Return the (x, y) coordinate for the center point of the cell that contains the specified text.  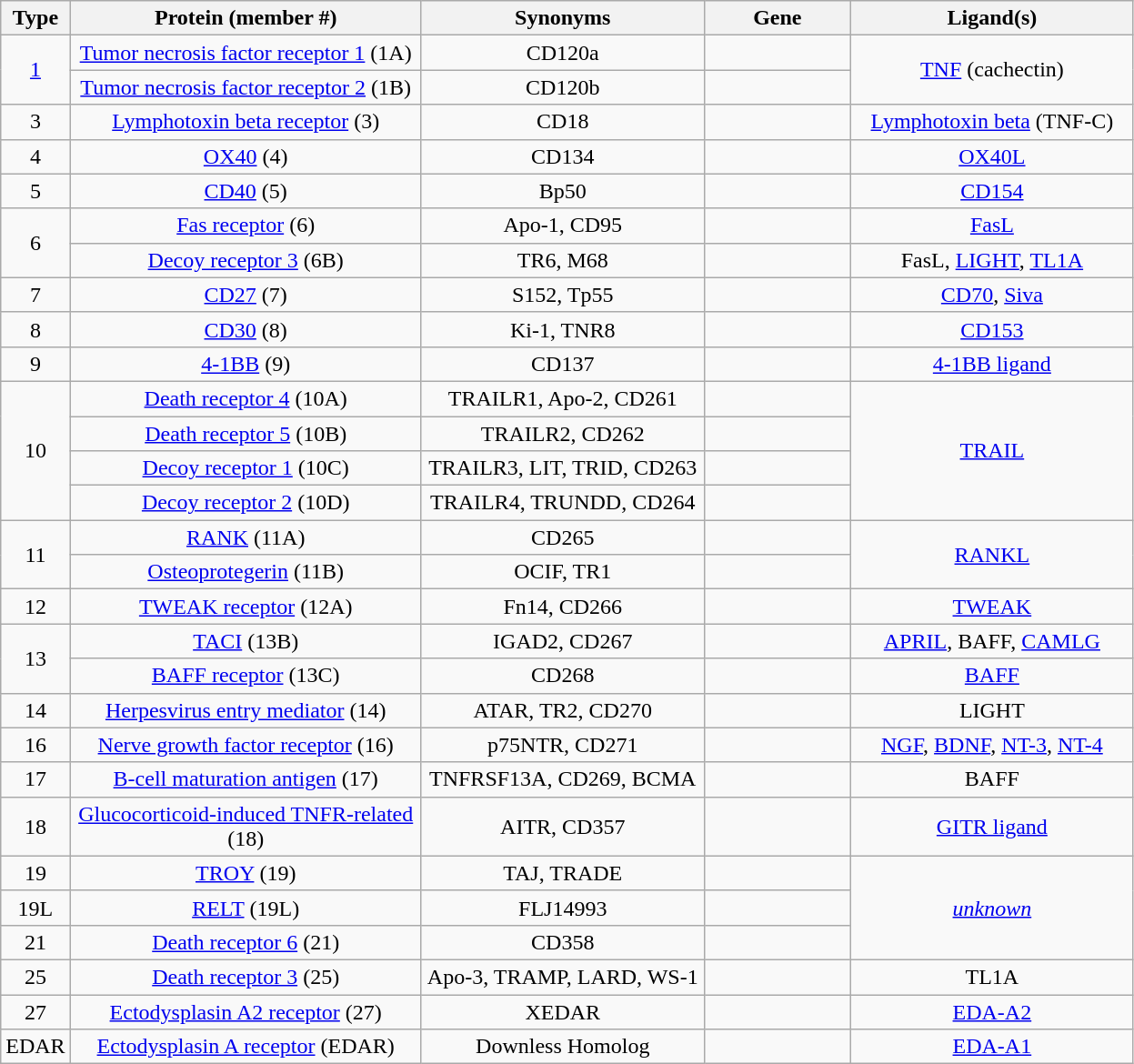
FLJ14993 (562, 908)
Death receptor 3 (25) (246, 977)
GITR ligand (991, 826)
TROY (19) (246, 873)
CD27 (7) (246, 295)
TWEAK (991, 607)
Type (35, 18)
Death receptor 6 (21) (246, 942)
Osteoprotegerin (11B) (246, 572)
CD70, Siva (991, 295)
4-1BB (9) (246, 364)
p75NTR, CD271 (562, 745)
Synonyms (562, 18)
CD18 (562, 122)
B-cell maturation antigen (17) (246, 779)
CD268 (562, 676)
Bp50 (562, 191)
RELT (19L) (246, 908)
Nerve growth factor receptor (16) (246, 745)
21 (35, 942)
TACI (13B) (246, 641)
7 (35, 295)
CD30 (8) (246, 329)
3 (35, 122)
APRIL, BAFF, CAMLG (991, 641)
Fn14, CD266 (562, 607)
TR6, M68 (562, 260)
RANKL (991, 555)
Ligand(s) (991, 18)
Glucocorticoid-induced TNFR-related (18) (246, 826)
TRAILR3, LIT, TRID, CD263 (562, 468)
Death receptor 5 (10B) (246, 434)
FasL, LIGHT, TL1A (991, 260)
Decoy receptor 3 (6B) (246, 260)
Lymphotoxin beta (TNF-C) (991, 122)
Tumor necrosis factor receptor 1 (1A) (246, 53)
6 (35, 243)
17 (35, 779)
ATAR, TR2, CD270 (562, 710)
9 (35, 364)
AITR, CD357 (562, 826)
CD134 (562, 156)
RANK (11A) (246, 537)
4-1BB ligand (991, 364)
1 (35, 70)
Downless Homolog (562, 1047)
10 (35, 450)
TRAIL (991, 450)
TRAILR1, Apo-2, CD261 (562, 398)
Protein (member #) (246, 18)
8 (35, 329)
TL1A (991, 977)
FasL (991, 226)
Decoy receptor 2 (10D) (246, 503)
Gene (777, 18)
13 (35, 658)
TWEAK receptor (12A) (246, 607)
OX40L (991, 156)
IGAD2, CD267 (562, 641)
XEDAR (562, 1012)
OCIF, TR1 (562, 572)
EDA-A2 (991, 1012)
CD40 (5) (246, 191)
Fas receptor (6) (246, 226)
5 (35, 191)
EDAR (35, 1047)
OX40 (4) (246, 156)
CD265 (562, 537)
unknown (991, 908)
14 (35, 710)
Tumor necrosis factor receptor 2 (1B) (246, 87)
TRAILR4, TRUNDD, CD264 (562, 503)
Ectodysplasin A2 receptor (27) (246, 1012)
BAFF receptor (13C) (246, 676)
CD120b (562, 87)
NGF, BDNF, NT-3, NT-4 (991, 745)
16 (35, 745)
12 (35, 607)
TNF (cachectin) (991, 70)
CD137 (562, 364)
18 (35, 826)
CD154 (991, 191)
11 (35, 555)
LIGHT (991, 710)
EDA-A1 (991, 1047)
TNFRSF13A, CD269, BCMA (562, 779)
19 (35, 873)
19L (35, 908)
Apo-3, TRAMP, LARD, WS-1 (562, 977)
Death receptor 4 (10A) (246, 398)
Ectodysplasin A receptor (EDAR) (246, 1047)
TRAILR2, CD262 (562, 434)
TAJ, TRADE (562, 873)
25 (35, 977)
Decoy receptor 1 (10C) (246, 468)
CD153 (991, 329)
Herpesvirus entry mediator (14) (246, 710)
Apo-1, CD95 (562, 226)
S152, Tp55 (562, 295)
Lymphotoxin beta receptor (3) (246, 122)
CD358 (562, 942)
27 (35, 1012)
4 (35, 156)
Ki-1, TNR8 (562, 329)
CD120a (562, 53)
